Capture the cell that displays the provided text and extract its (X, Y) central coordinate. 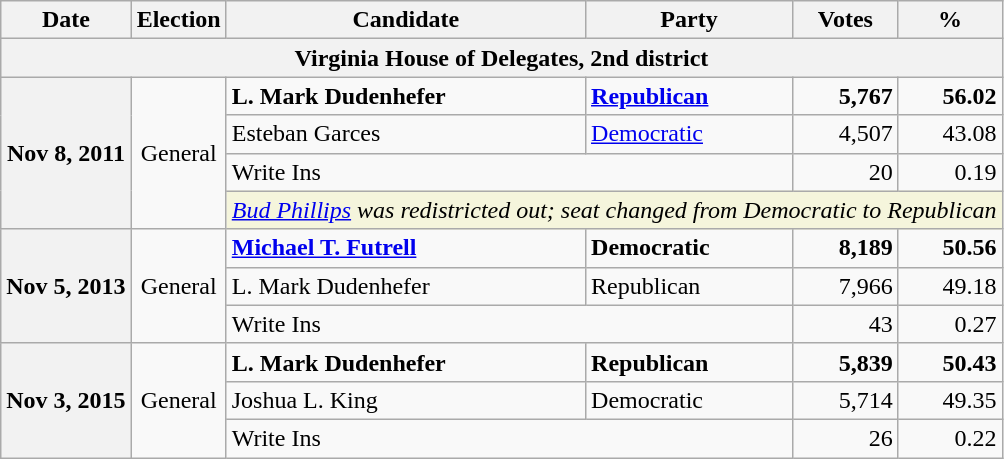
4,507 (846, 134)
49.18 (950, 286)
50.43 (950, 362)
0.27 (950, 324)
Party (690, 20)
5,839 (846, 362)
Esteban Garces (406, 134)
5,767 (846, 96)
43.08 (950, 134)
% (950, 20)
26 (846, 438)
43 (846, 324)
Bud Phillips was redistricted out; seat changed from Democratic to Republican (614, 210)
7,966 (846, 286)
Date (66, 20)
5,714 (846, 400)
50.56 (950, 248)
0.19 (950, 172)
Nov 5, 2013 (66, 286)
Election (178, 20)
49.35 (950, 400)
Votes (846, 20)
Joshua L. King (406, 400)
8,189 (846, 248)
Michael T. Futrell (406, 248)
Nov 8, 2011 (66, 153)
56.02 (950, 96)
0.22 (950, 438)
Virginia House of Delegates, 2nd district (502, 58)
20 (846, 172)
Candidate (406, 20)
Nov 3, 2015 (66, 400)
